Return [x, y] of the center of cell containing provided text 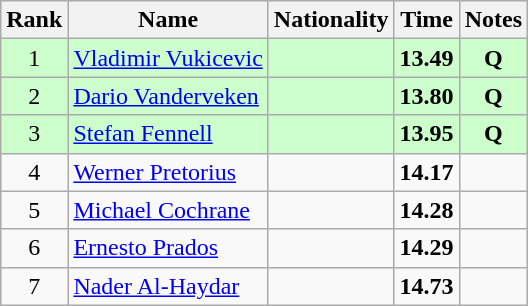
Dario Vanderveken [168, 96]
6 [34, 248]
14.28 [426, 210]
13.80 [426, 96]
4 [34, 172]
1 [34, 58]
13.95 [426, 134]
Vladimir Vukicevic [168, 58]
Michael Cochrane [168, 210]
14.73 [426, 286]
Name [168, 20]
14.17 [426, 172]
2 [34, 96]
Stefan Fennell [168, 134]
Rank [34, 20]
13.49 [426, 58]
7 [34, 286]
3 [34, 134]
Ernesto Prados [168, 248]
5 [34, 210]
Nationality [331, 20]
Notes [493, 20]
14.29 [426, 248]
Time [426, 20]
Nader Al-Haydar [168, 286]
Werner Pretorius [168, 172]
